From the cell containing the given text, extract its center point as (x, y) coordinate. 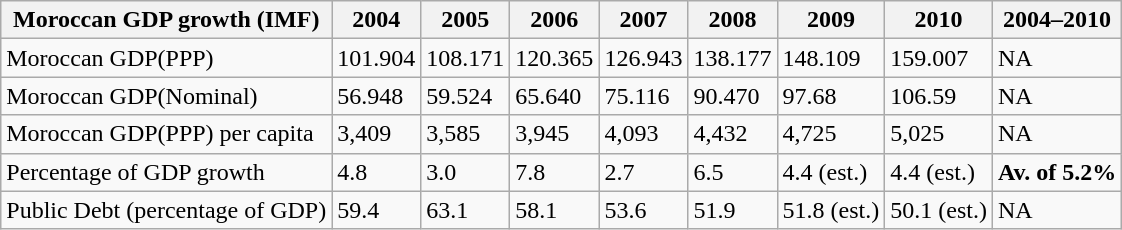
4,725 (831, 134)
4,432 (732, 134)
5,025 (939, 134)
59.524 (466, 96)
148.109 (831, 58)
59.4 (376, 210)
2007 (644, 20)
2009 (831, 20)
50.1 (est.) (939, 210)
3,409 (376, 134)
Public Debt (percentage of GDP) (166, 210)
126.943 (644, 58)
3,585 (466, 134)
3.0 (466, 172)
97.68 (831, 96)
51.9 (732, 210)
65.640 (554, 96)
120.365 (554, 58)
90.470 (732, 96)
Moroccan GDP(Nominal) (166, 96)
Av. of 5.2% (1056, 172)
56.948 (376, 96)
2010 (939, 20)
138.177 (732, 58)
4.8 (376, 172)
6.5 (732, 172)
2008 (732, 20)
Moroccan GDP(PPP) (166, 58)
Moroccan GDP(PPP) per capita (166, 134)
2006 (554, 20)
159.007 (939, 58)
75.116 (644, 96)
3,945 (554, 134)
51.8 (est.) (831, 210)
2.7 (644, 172)
2004–2010 (1056, 20)
Moroccan GDP growth (IMF) (166, 20)
53.6 (644, 210)
Percentage of GDP growth (166, 172)
106.59 (939, 96)
101.904 (376, 58)
2004 (376, 20)
108.171 (466, 58)
7.8 (554, 172)
2005 (466, 20)
58.1 (554, 210)
63.1 (466, 210)
4,093 (644, 134)
